Return [x, y] of the center of cell containing provided text 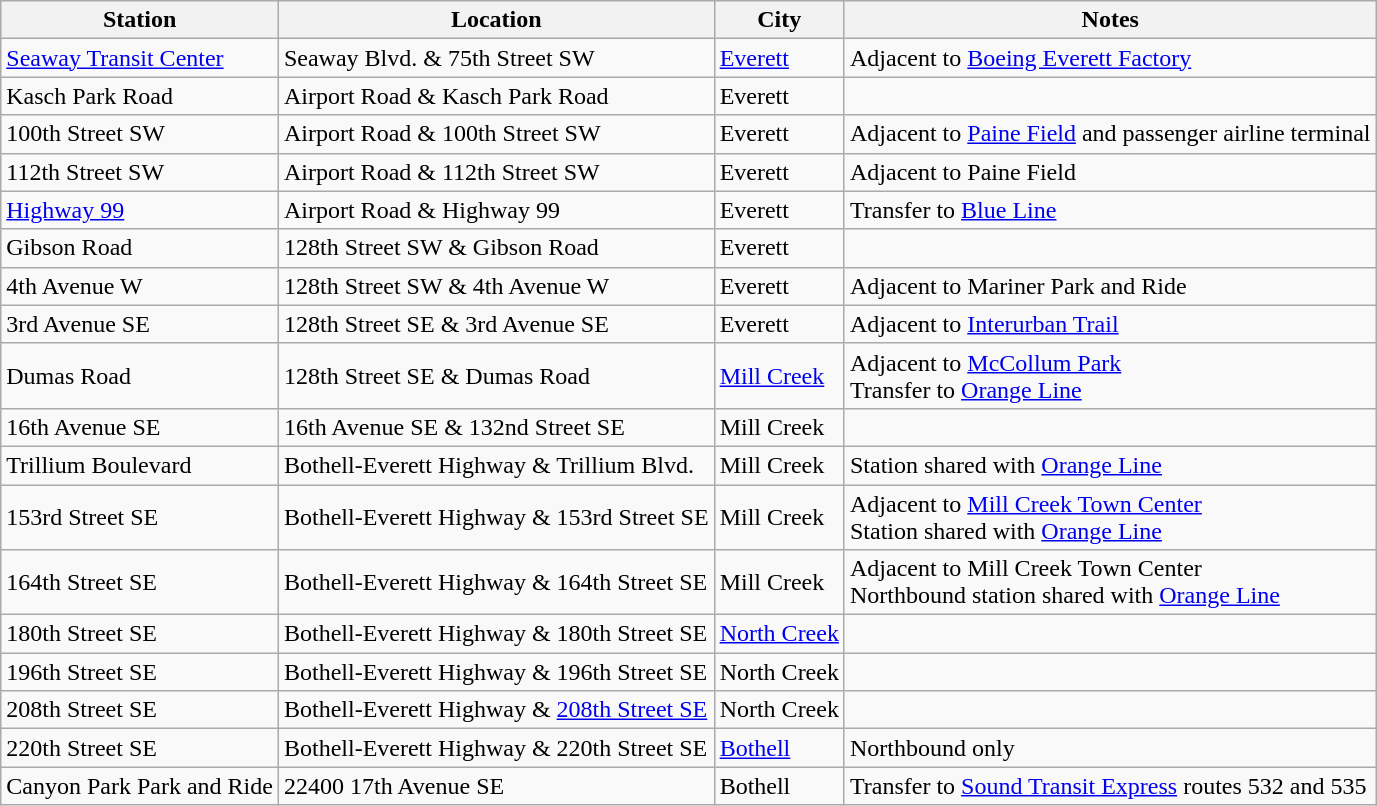
Seaway Blvd. & 75th Street SW [496, 58]
Bothell-Everett Highway & 180th Street SE [496, 634]
153rd Street SE [140, 516]
128th Street SE & Dumas Road [496, 376]
Canyon Park Park and Ride [140, 786]
Location [496, 20]
208th Street SE [140, 710]
Kasch Park Road [140, 96]
Bothell-Everett Highway & 164th Street SE [496, 582]
Adjacent to Mill Creek Town CenterStation shared with Orange Line [1110, 516]
Bothell-Everett Highway & 208th Street SE [496, 710]
128th Street SE & 3rd Avenue SE [496, 324]
4th Avenue W [140, 286]
Adjacent to Boeing Everett Factory [1110, 58]
Seaway Transit Center [140, 58]
Airport Road & 100th Street SW [496, 134]
16th Avenue SE [140, 427]
Adjacent to Paine Field and passenger airline terminal [1110, 134]
Station [140, 20]
Bothell-Everett Highway & Trillium Blvd. [496, 465]
196th Street SE [140, 672]
Adjacent to Interurban Trail [1110, 324]
Northbound only [1110, 748]
Airport Road & Highway 99 [496, 210]
Transfer to Sound Transit Express routes 532 and 535 [1110, 786]
Adjacent to McCollum ParkTransfer to Orange Line [1110, 376]
22400 17th Avenue SE [496, 786]
Station shared with Orange Line [1110, 465]
Airport Road & Kasch Park Road [496, 96]
128th Street SW & 4th Avenue W [496, 286]
Bothell-Everett Highway & 153rd Street SE [496, 516]
Transfer to Blue Line [1110, 210]
Adjacent to Mill Creek Town CenterNorthbound station shared with Orange Line [1110, 582]
Bothell-Everett Highway & 196th Street SE [496, 672]
16th Avenue SE & 132nd Street SE [496, 427]
180th Street SE [140, 634]
Trillium Boulevard [140, 465]
Airport Road & 112th Street SW [496, 172]
Adjacent to Mariner Park and Ride [1110, 286]
164th Street SE [140, 582]
Adjacent to Paine Field [1110, 172]
220th Street SE [140, 748]
3rd Avenue SE [140, 324]
Highway 99 [140, 210]
Gibson Road [140, 248]
Notes [1110, 20]
City [779, 20]
112th Street SW [140, 172]
128th Street SW & Gibson Road [496, 248]
Dumas Road [140, 376]
Bothell-Everett Highway & 220th Street SE [496, 748]
100th Street SW [140, 134]
